Scan for the cell matching the given text and deliver its [X, Y] coordinate at center. 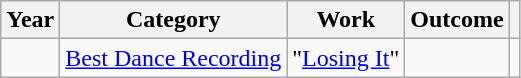
Category [174, 20]
Work [346, 20]
Outcome [457, 20]
"Losing It" [346, 58]
Best Dance Recording [174, 58]
Year [30, 20]
